Identify which cell holds the provided text, then report its [x, y] central coordinate. 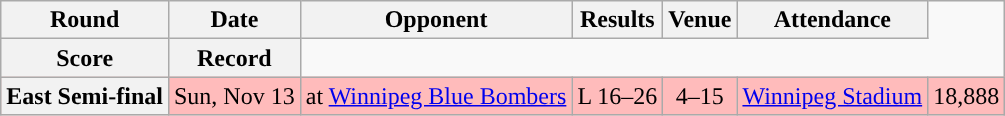
Opponent [436, 20]
Round [85, 20]
18,888 [966, 96]
4–15 [700, 96]
Winnipeg Stadium [832, 96]
Record [234, 58]
at Winnipeg Blue Bombers [436, 96]
L 16–26 [618, 96]
Score [85, 58]
Sun, Nov 13 [234, 96]
Attendance [832, 20]
Date [234, 20]
Venue [700, 20]
Results [618, 20]
East Semi-final [85, 96]
